Search for the cell housing the specified text and yield its [X, Y] center coordinate. 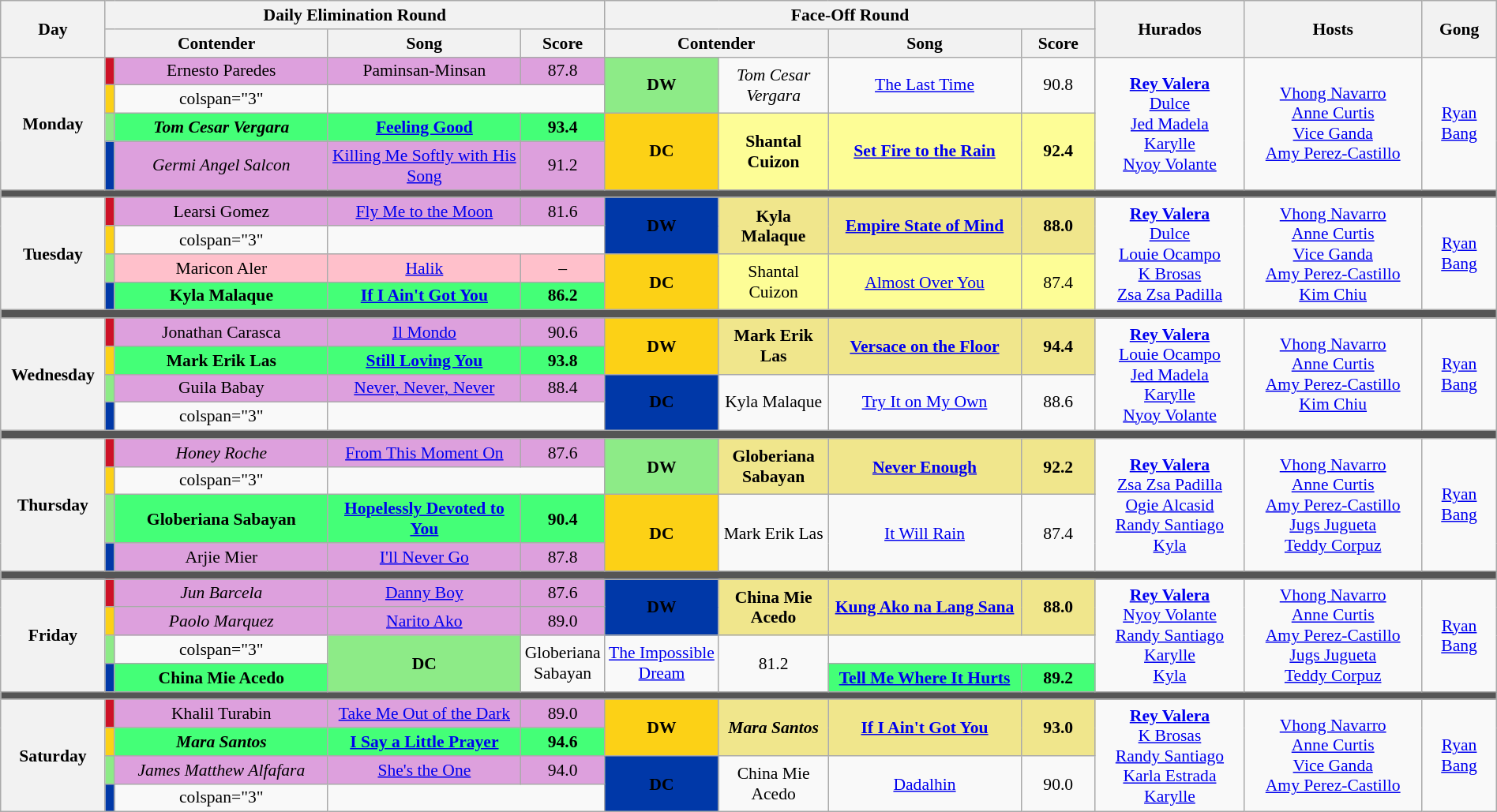
94.0 [563, 770]
89.2 [1058, 678]
Paolo Marquez [221, 622]
Try It on My Own [925, 402]
92.2 [1058, 467]
Hosts [1333, 28]
Vhong NavarroAnne CurtisAmy Perez-CastilloKim Chiu [1333, 374]
Day [53, 28]
Monday [53, 123]
93.0 [1058, 728]
Hurados [1169, 28]
Friday [53, 635]
88.4 [563, 388]
James Matthew Alfafara [221, 770]
Il Mondo [424, 332]
Arjie Mier [221, 557]
90.6 [563, 332]
I'll Never Go [424, 557]
Germi Angel Salcon [221, 166]
94.4 [1058, 346]
Feeling Good [424, 128]
81.2 [774, 663]
94.6 [563, 742]
Never, Never, Never [424, 388]
Thursday [53, 505]
90.4 [563, 519]
Jonathan Carasca [221, 332]
Still Loving You [424, 361]
Saturday [53, 756]
Rey ValeraZsa Zsa PadillaOgie AlcasidRandy SantiagoKyla [1169, 505]
Rey ValeraDulceJed MadelaKarylleNyoy Volante [1169, 123]
The Last Time [925, 85]
Dadalhin [925, 784]
Rey ValeraNyoy VolanteRandy SantiagoKarylleKyla [1169, 635]
Almost Over You [925, 283]
Face-Off Round [850, 15]
Wednesday [53, 374]
81.6 [563, 212]
– [563, 268]
88.6 [1058, 402]
Versace on the Floor [925, 346]
Set Fire to the Rain [925, 152]
Rey ValeraDulceLouie OcampoK BrosasZsa Zsa Padilla [1169, 254]
93.8 [563, 361]
Empire State of Mind [925, 226]
92.4 [1058, 152]
Gong [1459, 28]
Kung Ako na Lang Sana [925, 608]
Rey ValeraK BrosasRandy SantiagoKarla EstradaKarylle [1169, 756]
Ernesto Paredes [221, 71]
She's the One [424, 770]
Jun Barcela [221, 593]
Honey Roche [221, 453]
86.2 [563, 296]
Killing Me Softly with His Song [424, 166]
Tell Me Where It Hurts [925, 678]
Guila Babay [221, 388]
Tuesday [53, 254]
Fly Me to the Moon [424, 212]
Daily Elimination Round [355, 15]
90.8 [1058, 85]
I Say a Little Prayer [424, 742]
Learsi Gomez [221, 212]
Khalil Turabin [221, 714]
90.0 [1058, 784]
Hopelessly Devoted to You [424, 519]
Danny Boy [424, 593]
91.2 [563, 166]
Vhong NavarroAnne CurtisVice GandaAmy Perez-CastilloKim Chiu [1333, 254]
Rey ValeraLouie OcampoJed MadelaKarylleNyoy Volante [1169, 374]
The Impossible Dream [662, 663]
Paminsan-Minsan [424, 71]
93.4 [563, 128]
Maricon Aler [221, 268]
Halik [424, 268]
Never Enough [925, 467]
Take Me Out of the Dark [424, 714]
From This Moment On [424, 453]
It Will Rain [925, 533]
Narito Ako [424, 622]
